Search for the cell housing the specified text and yield its [x, y] center coordinate. 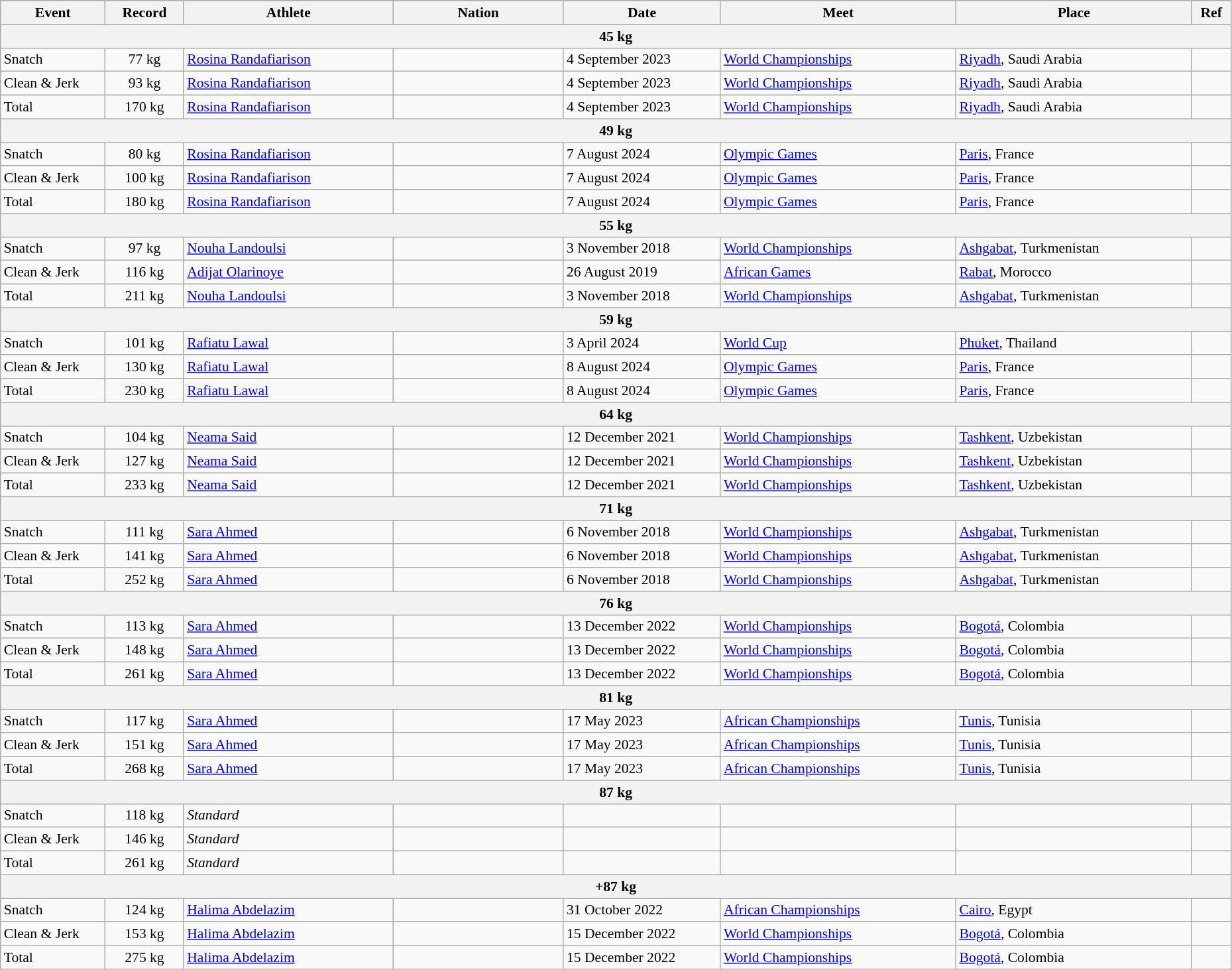
151 kg [144, 745]
Phuket, Thailand [1074, 343]
268 kg [144, 768]
64 kg [616, 414]
77 kg [144, 60]
55 kg [616, 225]
101 kg [144, 343]
Meet [838, 13]
Date [642, 13]
97 kg [144, 249]
100 kg [144, 178]
127 kg [144, 461]
Ref [1211, 13]
118 kg [144, 816]
26 August 2019 [642, 273]
Adijat Olarinoye [288, 273]
Rabat, Morocco [1074, 273]
230 kg [144, 391]
148 kg [144, 650]
+87 kg [616, 886]
180 kg [144, 202]
African Games [838, 273]
275 kg [144, 957]
130 kg [144, 367]
Cairo, Egypt [1074, 910]
211 kg [144, 296]
141 kg [144, 556]
49 kg [616, 131]
Athlete [288, 13]
93 kg [144, 84]
252 kg [144, 579]
146 kg [144, 839]
170 kg [144, 107]
Record [144, 13]
45 kg [616, 36]
124 kg [144, 910]
71 kg [616, 509]
233 kg [144, 485]
117 kg [144, 721]
59 kg [616, 320]
76 kg [616, 603]
31 October 2022 [642, 910]
81 kg [616, 697]
111 kg [144, 532]
3 April 2024 [642, 343]
113 kg [144, 627]
80 kg [144, 154]
116 kg [144, 273]
Event [53, 13]
Nation [478, 13]
153 kg [144, 934]
104 kg [144, 438]
Place [1074, 13]
World Cup [838, 343]
87 kg [616, 792]
